Capture the cell that displays the provided text and extract its [X, Y] central coordinate. 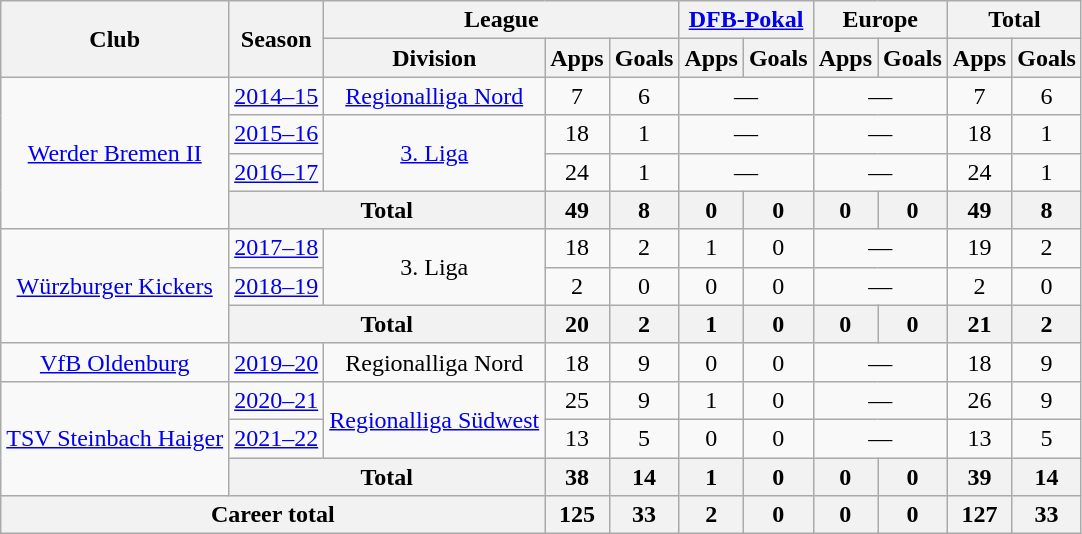
DFB-Pokal [746, 20]
2015–16 [276, 134]
2014–15 [276, 96]
Würzburger Kickers [115, 286]
League [502, 20]
21 [979, 324]
20 [577, 324]
Regionalliga Südwest [434, 419]
39 [979, 477]
125 [577, 515]
127 [979, 515]
Europe [880, 20]
26 [979, 400]
2016–17 [276, 172]
Division [434, 58]
2017–18 [276, 248]
38 [577, 477]
2020–21 [276, 400]
TSV Steinbach Haiger [115, 438]
25 [577, 400]
Werder Bremen II [115, 153]
Club [115, 39]
2019–20 [276, 362]
Season [276, 39]
VfB Oldenburg [115, 362]
2018–19 [276, 286]
2021–22 [276, 438]
Career total [273, 515]
19 [979, 248]
